Scan for the cell matching the given text and deliver its [x, y] coordinate at center. 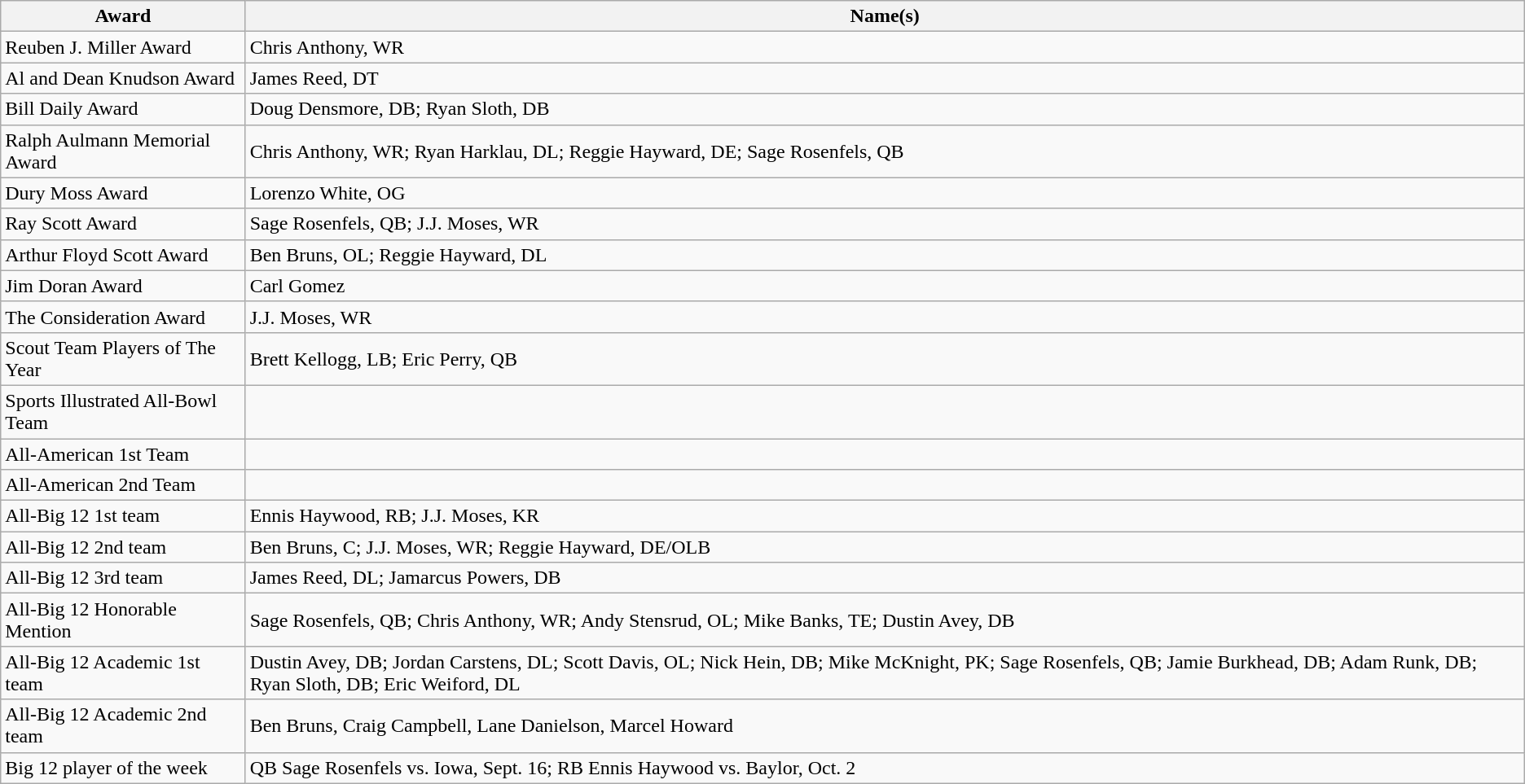
Sage Rosenfels, QB; Chris Anthony, WR; Andy Stensrud, OL; Mike Banks, TE; Dustin Avey, DB [885, 620]
Lorenzo White, OG [885, 193]
Big 12 player of the week [123, 768]
Name(s) [885, 16]
Arthur Floyd Scott Award [123, 255]
Brett Kellogg, LB; Eric Perry, QB [885, 358]
Dury Moss Award [123, 193]
Sage Rosenfels, QB; J.J. Moses, WR [885, 224]
All-Big 12 Academic 1st team [123, 672]
All-American 1st Team [123, 453]
Doug Densmore, DB; Ryan Sloth, DB [885, 109]
Ralph Aulmann Memorial Award [123, 151]
All-Big 12 1st team [123, 516]
Ray Scott Award [123, 224]
Ben Bruns, OL; Reggie Hayward, DL [885, 255]
Chris Anthony, WR [885, 47]
All-Big 12 Honorable Mention [123, 620]
Al and Dean Knudson Award [123, 78]
All-American 2nd Team [123, 485]
All-Big 12 3rd team [123, 578]
Chris Anthony, WR; Ryan Harklau, DL; Reggie Hayward, DE; Sage Rosenfels, QB [885, 151]
The Consideration Award [123, 317]
James Reed, DL; Jamarcus Powers, DB [885, 578]
Scout Team Players of The Year [123, 358]
Ben Bruns, C; J.J. Moses, WR; Reggie Hayward, DE/OLB [885, 547]
James Reed, DT [885, 78]
Carl Gomez [885, 286]
Ben Bruns, Craig Campbell, Lane Danielson, Marcel Howard [885, 726]
All-Big 12 Academic 2nd team [123, 726]
Reuben J. Miller Award [123, 47]
J.J. Moses, WR [885, 317]
Award [123, 16]
QB Sage Rosenfels vs. Iowa, Sept. 16; RB Ennis Haywood vs. Baylor, Oct. 2 [885, 768]
Bill Daily Award [123, 109]
Sports Illustrated All-Bowl Team [123, 412]
Jim Doran Award [123, 286]
Ennis Haywood, RB; J.J. Moses, KR [885, 516]
All-Big 12 2nd team [123, 547]
